Provide the [x, y] coordinate of the cell's center where the given text is located.  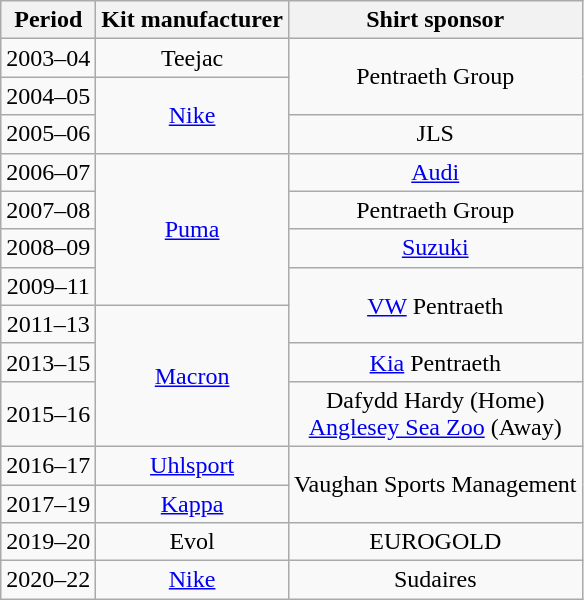
2020–22 [48, 580]
2007–08 [48, 210]
2009–11 [48, 286]
Vaughan Sports Management [435, 484]
2005–06 [48, 134]
Puma [192, 229]
Period [48, 20]
Kappa [192, 503]
Sudaires [435, 580]
2003–04 [48, 58]
2013–15 [48, 362]
2004–05 [48, 96]
Evol [192, 542]
2006–07 [48, 172]
Dafydd Hardy (Home)Anglesey Sea Zoo (Away) [435, 414]
Macron [192, 376]
2008–09 [48, 248]
Shirt sponsor [435, 20]
JLS [435, 134]
Audi [435, 172]
2019–20 [48, 542]
Kit manufacturer [192, 20]
Teejac [192, 58]
EUROGOLD [435, 542]
2015–16 [48, 414]
Uhlsport [192, 465]
2011–13 [48, 324]
VW Pentraeth [435, 305]
2017–19 [48, 503]
Suzuki [435, 248]
2016–17 [48, 465]
Kia Pentraeth [435, 362]
